Determine the [x, y] coordinate at the center of the cell enclosing the given text.  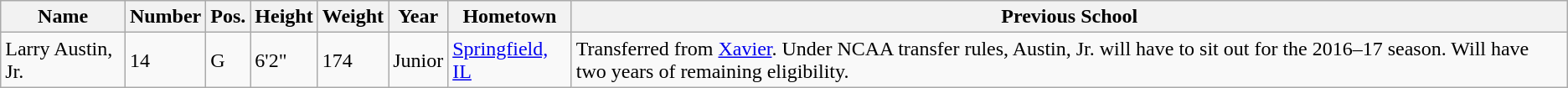
6'2" [284, 60]
Year [419, 17]
174 [353, 60]
G [228, 60]
Hometown [510, 17]
Previous School [1069, 17]
14 [165, 60]
Name [64, 17]
Height [284, 17]
Springfield, IL [510, 60]
Junior [419, 60]
Pos. [228, 17]
Larry Austin, Jr. [64, 60]
Number [165, 17]
Weight [353, 17]
